Scan for the cell matching the given text and deliver its (x, y) coordinate at center. 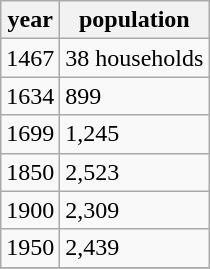
year (30, 20)
2,439 (134, 248)
1950 (30, 248)
1850 (30, 172)
1634 (30, 96)
899 (134, 96)
38 households (134, 58)
1699 (30, 134)
2,523 (134, 172)
2,309 (134, 210)
1,245 (134, 134)
1467 (30, 58)
1900 (30, 210)
population (134, 20)
